Return (x, y) of the center of cell containing provided text 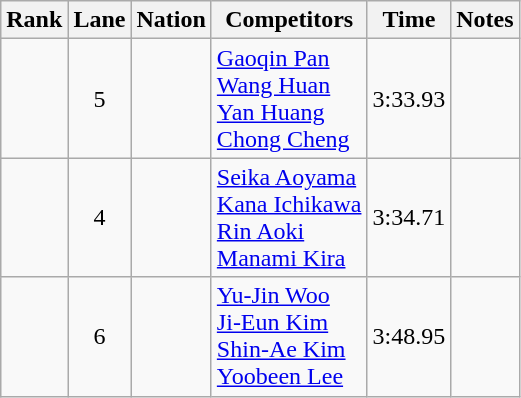
6 (100, 336)
3:34.71 (409, 218)
Notes (485, 20)
Seika AoyamaKana IchikawaRin AokiManami Kira (289, 218)
Nation (171, 20)
Gaoqin PanWang HuanYan HuangChong Cheng (289, 98)
3:48.95 (409, 336)
Time (409, 20)
3:33.93 (409, 98)
4 (100, 218)
Yu-Jin WooJi-Eun KimShin-Ae KimYoobeen Lee (289, 336)
Rank (34, 20)
5 (100, 98)
Lane (100, 20)
Competitors (289, 20)
